From the cell containing the given text, extract its center point as (X, Y) coordinate. 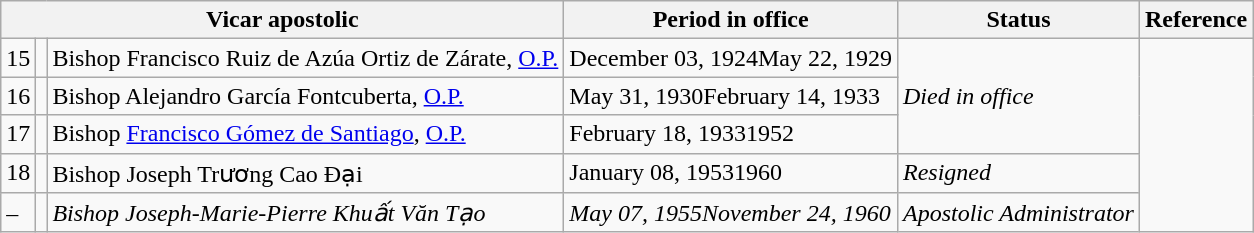
Resigned (1018, 173)
January 08, 19531960 (731, 173)
Bishop Alejandro García Fontcuberta, O.P. (306, 96)
Died in office (1018, 96)
Period in office (731, 20)
Apostolic Administrator (1018, 213)
Reference (1196, 20)
Bishop Joseph Trương Cao Ðại (306, 173)
16 (18, 96)
February 18, 19331952 (731, 134)
Status (1018, 20)
Bishop Francisco Gómez de Santiago, O.P. (306, 134)
18 (18, 173)
Bishop Joseph-Marie-Pierre Khuất Văn Tạo (306, 213)
Vicar apostolic (282, 20)
December 03, 1924May 22, 1929 (731, 58)
May 07, 1955November 24, 1960 (731, 213)
17 (18, 134)
Bishop Francisco Ruiz de Azúa Ortiz de Zárate, O.P. (306, 58)
May 31, 1930February 14, 1933 (731, 96)
15 (18, 58)
– (18, 213)
